For the text-containing cell, return its midpoint in [X, Y] coordinate format. 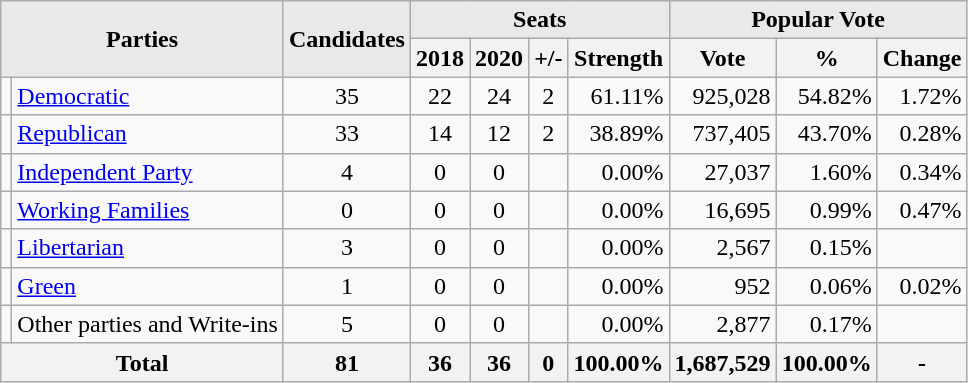
0.99% [826, 210]
3 [346, 248]
% [826, 58]
Republican [148, 134]
Parties [142, 39]
Candidates [346, 39]
Independent Party [148, 172]
Popular Vote [818, 20]
35 [346, 96]
Total [142, 362]
14 [440, 134]
2,567 [722, 248]
- [922, 362]
Strength [618, 58]
22 [440, 96]
0.47% [922, 210]
0.28% [922, 134]
737,405 [722, 134]
Vote [722, 58]
1.72% [922, 96]
Other parties and Write-ins [148, 324]
0.34% [922, 172]
12 [500, 134]
2018 [440, 58]
Green [148, 286]
81 [346, 362]
54.82% [826, 96]
2,877 [722, 324]
33 [346, 134]
24 [500, 96]
16,695 [722, 210]
Seats [540, 20]
1,687,529 [722, 362]
43.70% [826, 134]
Democratic [148, 96]
0.17% [826, 324]
61.11% [618, 96]
Libertarian [148, 248]
952 [722, 286]
38.89% [618, 134]
+/- [548, 58]
5 [346, 324]
1 [346, 286]
27,037 [722, 172]
0.06% [826, 286]
1.60% [826, 172]
0.02% [922, 286]
Working Families [148, 210]
925,028 [722, 96]
4 [346, 172]
2020 [500, 58]
Change [922, 58]
0.15% [826, 248]
